Scan for the cell matching the given text and deliver its (X, Y) coordinate at center. 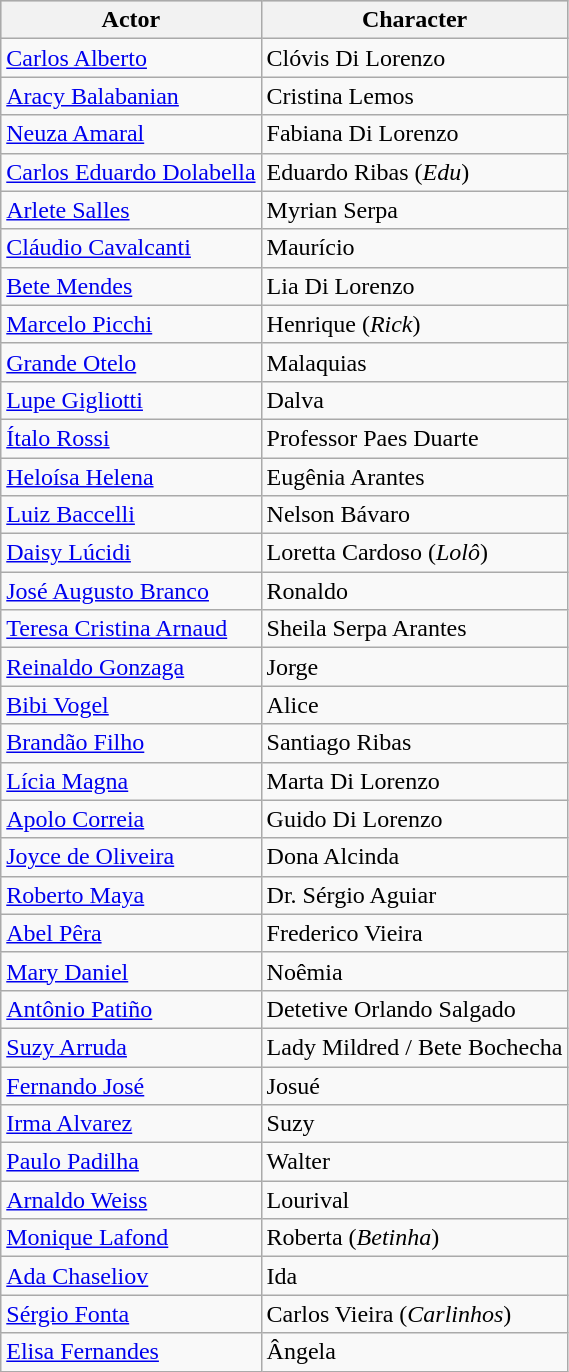
Loretta Cardoso (Lolô) (414, 553)
Dona Alcinda (414, 857)
Bibi Vogel (131, 705)
José Augusto Branco (131, 591)
Frederico Vieira (414, 933)
Roberta (Betinha) (414, 1238)
Ângela (414, 1352)
Roberto Maya (131, 895)
Fabiana Di Lorenzo (414, 134)
Dalva (414, 400)
Brandão Filho (131, 743)
Suzy (414, 1124)
Paulo Padilha (131, 1162)
Ítalo Rossi (131, 438)
Irma Alvarez (131, 1124)
Cristina Lemos (414, 96)
Character (414, 20)
Joyce de Oliveira (131, 857)
Sérgio Fonta (131, 1314)
Lourival (414, 1200)
Ada Chaseliov (131, 1276)
Eugênia Arantes (414, 477)
Bete Mendes (131, 286)
Apolo Correia (131, 819)
Luiz Baccelli (131, 515)
Jorge (414, 667)
Carlos Alberto (131, 58)
Mary Daniel (131, 971)
Malaquias (414, 362)
Reinaldo Gonzaga (131, 667)
Detetive Orlando Salgado (414, 1009)
Guido Di Lorenzo (414, 819)
Josué (414, 1085)
Marcelo Picchi (131, 324)
Heloísa Helena (131, 477)
Dr. Sérgio Aguiar (414, 895)
Eduardo Ribas (Edu) (414, 172)
Santiago Ribas (414, 743)
Alice (414, 705)
Professor Paes Duarte (414, 438)
Noêmia (414, 971)
Henrique (Rick) (414, 324)
Arnaldo Weiss (131, 1200)
Monique Lafond (131, 1238)
Sheila Serpa Arantes (414, 629)
Antônio Patiño (131, 1009)
Fernando José (131, 1085)
Lia Di Lorenzo (414, 286)
Marta Di Lorenzo (414, 781)
Lícia Magna (131, 781)
Suzy Arruda (131, 1047)
Ronaldo (414, 591)
Teresa Cristina Arnaud (131, 629)
Arlete Salles (131, 210)
Aracy Balabanian (131, 96)
Abel Pêra (131, 933)
Walter (414, 1162)
Carlos Vieira (Carlinhos) (414, 1314)
Carlos Eduardo Dolabella (131, 172)
Elisa Fernandes (131, 1352)
Cláudio Cavalcanti (131, 248)
Lady Mildred / Bete Bochecha (414, 1047)
Clóvis Di Lorenzo (414, 58)
Daisy Lúcidi (131, 553)
Actor (131, 20)
Myrian Serpa (414, 210)
Nelson Bávaro (414, 515)
Maurício (414, 248)
Ida (414, 1276)
Grande Otelo (131, 362)
Neuza Amaral (131, 134)
Lupe Gigliotti (131, 400)
